Return (X, Y) of the center of cell containing provided text 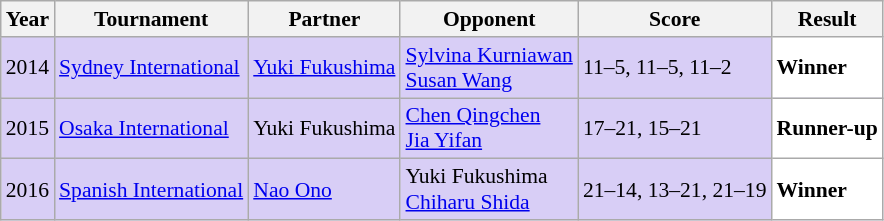
2014 (28, 68)
Partner (324, 19)
Spanish International (151, 190)
Sylvina Kurniawan Susan Wang (488, 68)
2015 (28, 128)
Tournament (151, 19)
Year (28, 19)
Opponent (488, 19)
Runner-up (826, 128)
Sydney International (151, 68)
17–21, 15–21 (675, 128)
Score (675, 19)
21–14, 13–21, 21–19 (675, 190)
Nao Ono (324, 190)
2016 (28, 190)
11–5, 11–5, 11–2 (675, 68)
Result (826, 19)
Yuki Fukushima Chiharu Shida (488, 190)
Osaka International (151, 128)
Chen Qingchen Jia Yifan (488, 128)
